For the text-containing cell, return its midpoint in (X, Y) coordinate format. 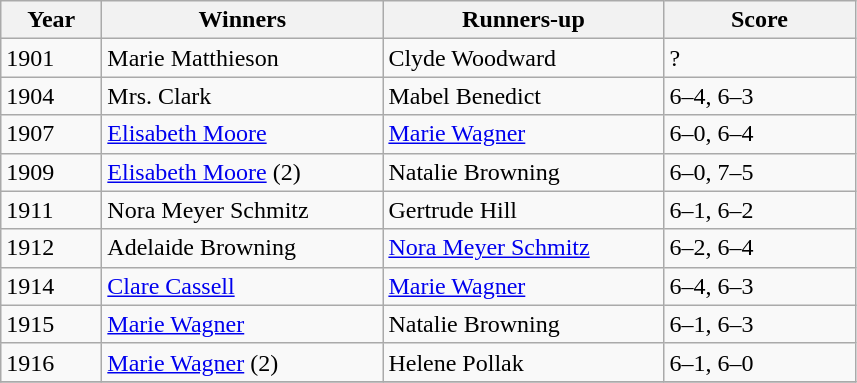
Clare Cassell (242, 286)
Gertrude Hill (524, 210)
Mrs. Clark (242, 96)
1914 (52, 286)
6–0, 6–4 (760, 134)
6–1, 6–2 (760, 210)
Adelaide Browning (242, 248)
Elisabeth Moore (2) (242, 172)
? (760, 58)
Runners-up (524, 20)
Score (760, 20)
6–0, 7–5 (760, 172)
Marie Wagner (2) (242, 362)
6–2, 6–4 (760, 248)
Year (52, 20)
1909 (52, 172)
Helene Pollak (524, 362)
6–1, 6–3 (760, 324)
1911 (52, 210)
Winners (242, 20)
1912 (52, 248)
1901 (52, 58)
1904 (52, 96)
Elisabeth Moore (242, 134)
6–1, 6–0 (760, 362)
Mabel Benedict (524, 96)
1916 (52, 362)
Clyde Woodward (524, 58)
1915 (52, 324)
1907 (52, 134)
Marie Matthieson (242, 58)
